From the cell containing the given text, extract its center point as (x, y) coordinate. 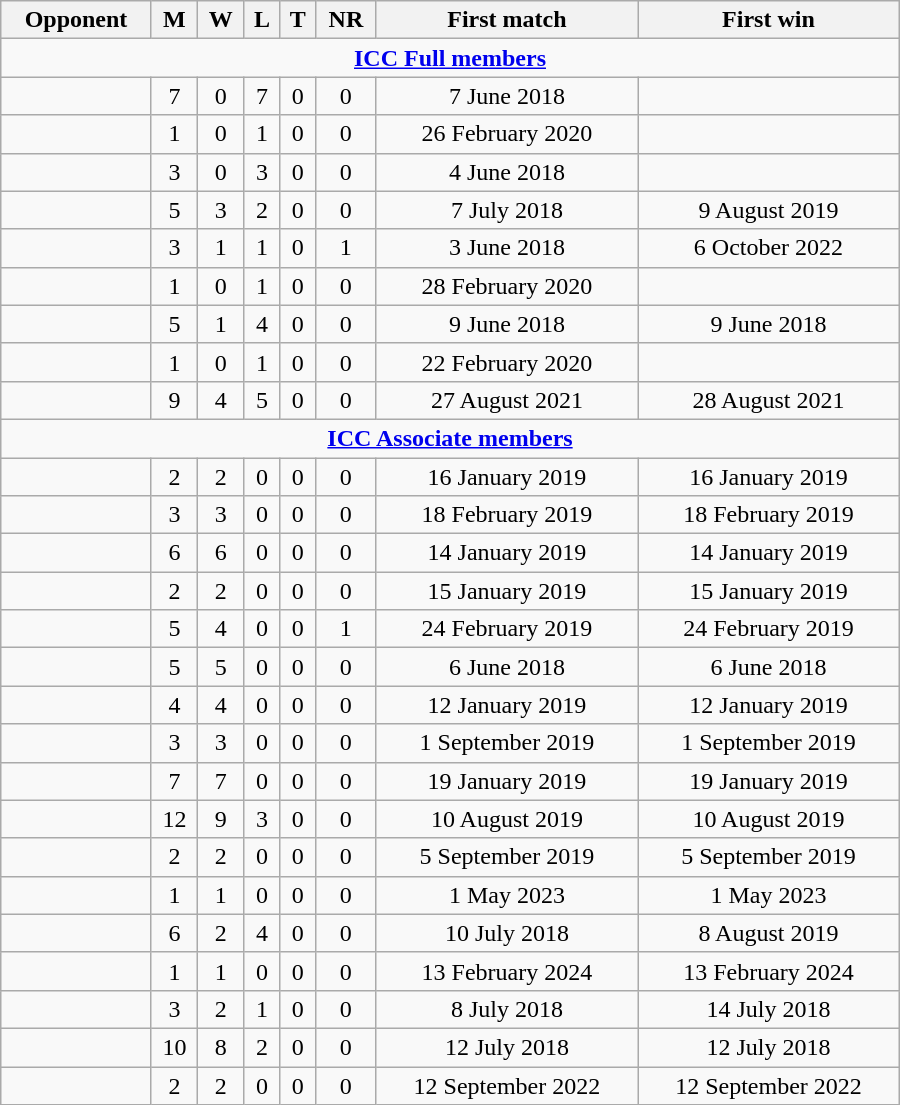
14 July 2018 (769, 1009)
8 August 2019 (769, 933)
M (174, 20)
12 (174, 819)
26 February 2020 (507, 134)
L (262, 20)
28 August 2021 (769, 400)
8 July 2018 (507, 1009)
10 July 2018 (507, 933)
ICC Full members (450, 58)
7 June 2018 (507, 96)
3 June 2018 (507, 248)
T (298, 20)
First win (769, 20)
NR (346, 20)
4 June 2018 (507, 172)
6 October 2022 (769, 248)
W (221, 20)
9 August 2019 (769, 210)
ICC Associate members (450, 438)
First match (507, 20)
7 July 2018 (507, 210)
27 August 2021 (507, 400)
Opponent (76, 20)
22 February 2020 (507, 362)
10 (174, 1047)
8 (221, 1047)
28 February 2020 (507, 286)
